Output the [X, Y] coordinate of the center of the cell containing the given text.  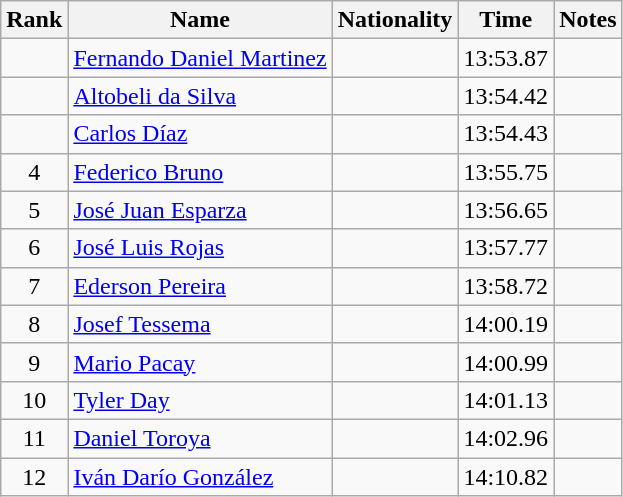
Carlos Díaz [200, 134]
11 [34, 438]
Daniel Toroya [200, 438]
13:53.87 [506, 58]
13:56.65 [506, 210]
13:58.72 [506, 286]
Nationality [395, 20]
13:54.43 [506, 134]
13:55.75 [506, 172]
Altobeli da Silva [200, 96]
Iván Darío González [200, 477]
14:10.82 [506, 477]
7 [34, 286]
5 [34, 210]
13:57.77 [506, 248]
10 [34, 400]
12 [34, 477]
Tyler Day [200, 400]
14:02.96 [506, 438]
Ederson Pereira [200, 286]
Fernando Daniel Martinez [200, 58]
4 [34, 172]
Federico Bruno [200, 172]
Time [506, 20]
8 [34, 324]
Rank [34, 20]
6 [34, 248]
Josef Tessema [200, 324]
Name [200, 20]
José Luis Rojas [200, 248]
14:01.13 [506, 400]
9 [34, 362]
13:54.42 [506, 96]
José Juan Esparza [200, 210]
14:00.19 [506, 324]
Notes [588, 20]
Mario Pacay [200, 362]
14:00.99 [506, 362]
